Pinpoint the cell where the given text exists, returning its (x, y) midpoint coordinate. 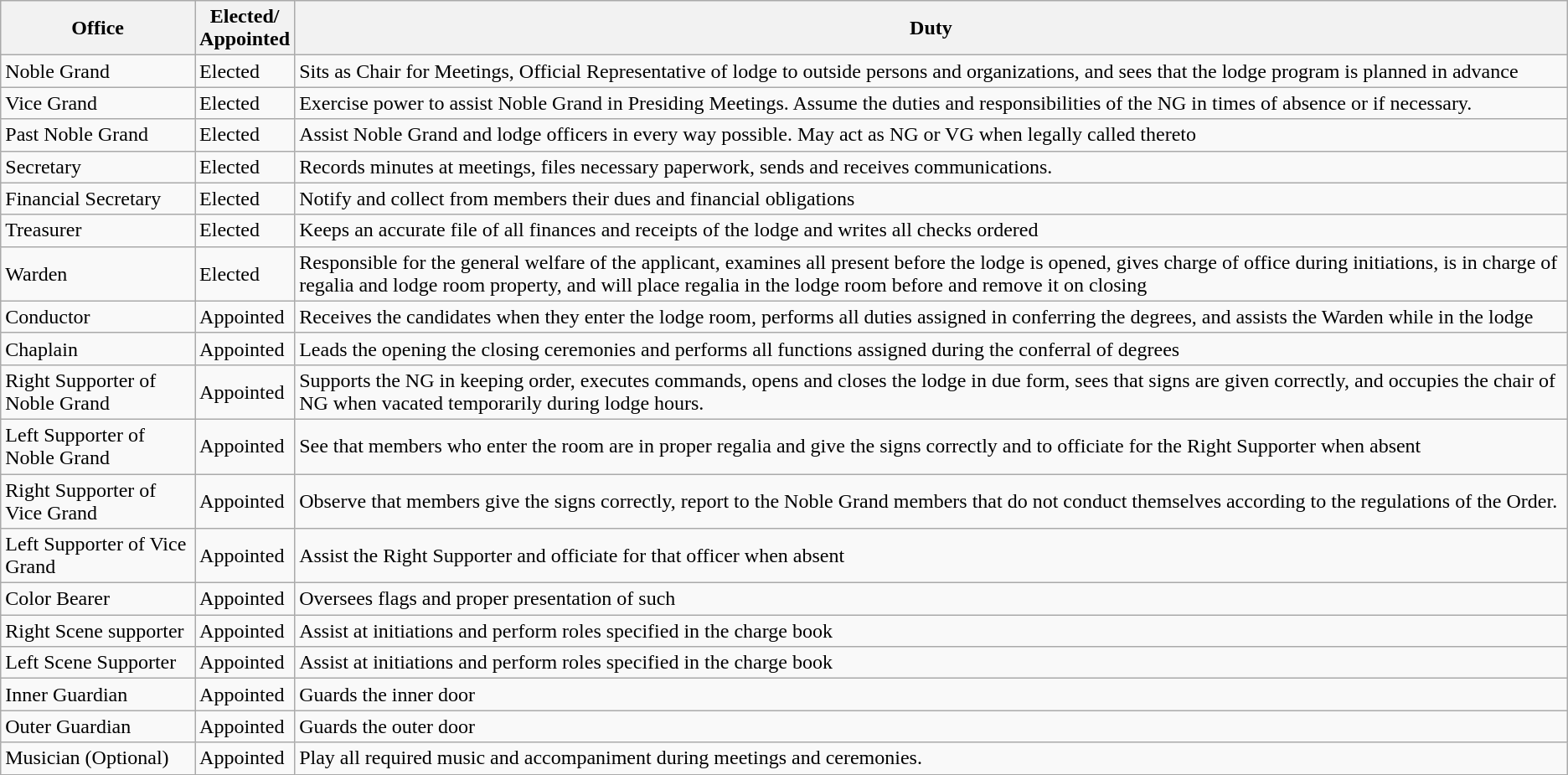
Vice Grand (98, 103)
Notify and collect from members their dues and financial obligations (931, 199)
Left Scene Supporter (98, 663)
Keeps an accurate file of all finances and receipts of the lodge and writes all checks ordered (931, 230)
Noble Grand (98, 71)
Elected/Appointed (245, 28)
Outer Guardian (98, 726)
Duty (931, 28)
Right Supporter of Vice Grand (98, 501)
Left Supporter of Vice Grand (98, 556)
Right Scene supporter (98, 631)
Assist the Right Supporter and officiate for that officer when absent (931, 556)
See that members who enter the room are in proper regalia and give the signs correctly and to officiate for the Right Supporter when absent (931, 446)
Secretary (98, 167)
Musician (Optional) (98, 758)
Records minutes at meetings, files necessary paperwork, sends and receives communications. (931, 167)
Oversees flags and proper presentation of such (931, 599)
Past Noble Grand (98, 135)
Exercise power to assist Noble Grand in Presiding Meetings. Assume the duties and responsibilities of the NG in times of absence or if necessary. (931, 103)
Chaplain (98, 349)
Guards the outer door (931, 726)
Color Bearer (98, 599)
Office (98, 28)
Financial Secretary (98, 199)
Leads the opening the closing ceremonies and performs all functions assigned during the conferral of degrees (931, 349)
Conductor (98, 317)
Treasurer (98, 230)
Right Supporter of Noble Grand (98, 392)
Assist Noble Grand and lodge officers in every way possible. May act as NG or VG when legally called thereto (931, 135)
Guards the inner door (931, 695)
Play all required music and accompaniment during meetings and ceremonies. (931, 758)
Inner Guardian (98, 695)
Left Supporter of Noble Grand (98, 446)
Warden (98, 273)
